Search for the cell housing the specified text and yield its [x, y] center coordinate. 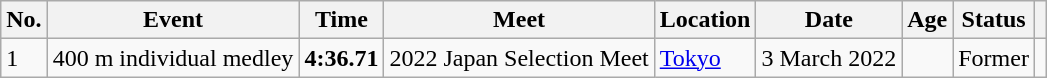
Tokyo [705, 58]
Event [173, 20]
4:36.71 [342, 58]
1 [24, 58]
3 March 2022 [829, 58]
No. [24, 20]
400 m individual medley [173, 58]
Age [928, 20]
Time [342, 20]
Meet [519, 20]
Status [994, 20]
Date [829, 20]
2022 Japan Selection Meet [519, 58]
Location [705, 20]
Former [994, 58]
